Return [X, Y] of the center of cell containing provided text 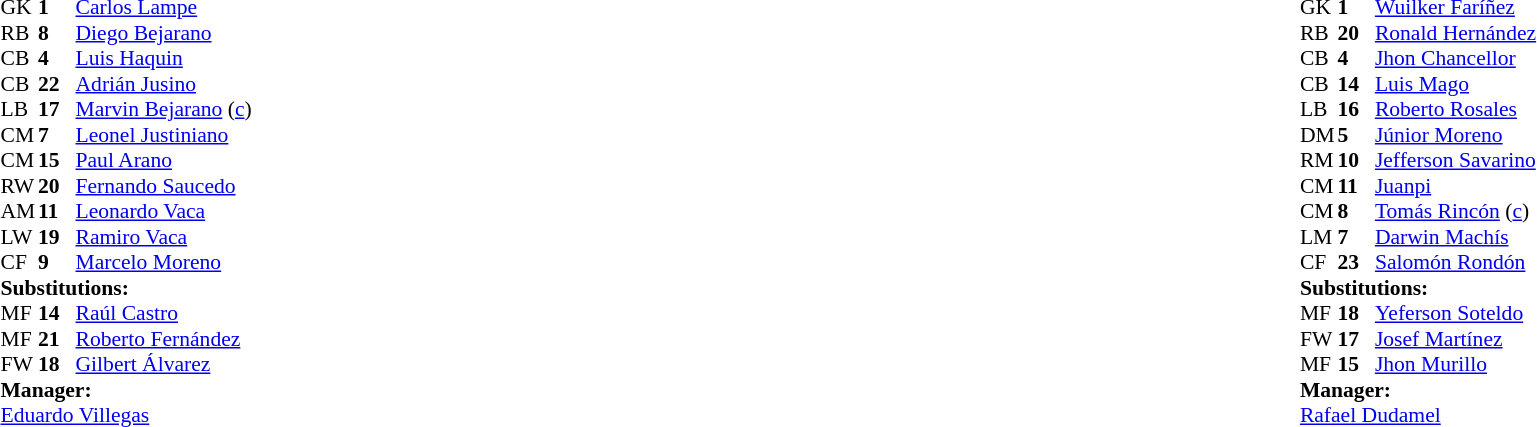
RM [1319, 161]
Roberto Rosales [1456, 109]
Paul Arano [164, 161]
Fernando Saucedo [164, 186]
Ronald Hernández [1456, 33]
10 [1356, 161]
Gilbert Álvarez [164, 365]
AM [19, 211]
Jhon Chancellor [1456, 59]
Salomón Rondón [1456, 263]
Júnior Moreno [1456, 135]
DM [1319, 135]
Luis Mago [1456, 84]
Leonel Justiniano [164, 135]
Roberto Fernández [164, 339]
Ramiro Vaca [164, 237]
21 [57, 339]
Diego Bejarano [164, 33]
Adrián Jusino [164, 84]
Marvin Bejarano (c) [164, 109]
LM [1319, 237]
LW [19, 237]
23 [1356, 263]
Leonardo Vaca [164, 211]
16 [1356, 109]
Tomás Rincón (c) [1456, 211]
22 [57, 84]
Marcelo Moreno [164, 263]
RW [19, 186]
Jhon Murillo [1456, 365]
Darwin Machís [1456, 237]
Jefferson Savarino [1456, 161]
Luis Haquin [164, 59]
19 [57, 237]
5 [1356, 135]
Juanpi [1456, 186]
Yeferson Soteldo [1456, 313]
9 [57, 263]
Raúl Castro [164, 313]
Josef Martínez [1456, 339]
